Return (X, Y) of the center of cell containing provided text 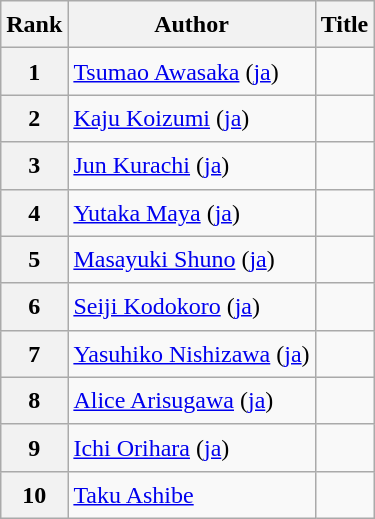
4 (34, 212)
10 (34, 494)
2 (34, 118)
1 (34, 72)
Yasuhiko Nishizawa (ja) (192, 354)
9 (34, 448)
Alice Arisugawa (ja) (192, 400)
Title (344, 24)
Jun Kurachi (ja) (192, 166)
Rank (34, 24)
Author (192, 24)
Kaju Koizumi (ja) (192, 118)
Taku Ashibe (192, 494)
Tsumao Awasaka (ja) (192, 72)
Yutaka Maya (ja) (192, 212)
8 (34, 400)
Seiji Kodokoro (ja) (192, 306)
6 (34, 306)
Masayuki Shuno (ja) (192, 260)
7 (34, 354)
3 (34, 166)
Ichi Orihara (ja) (192, 448)
5 (34, 260)
